Return [X, Y] of the center of cell containing provided text 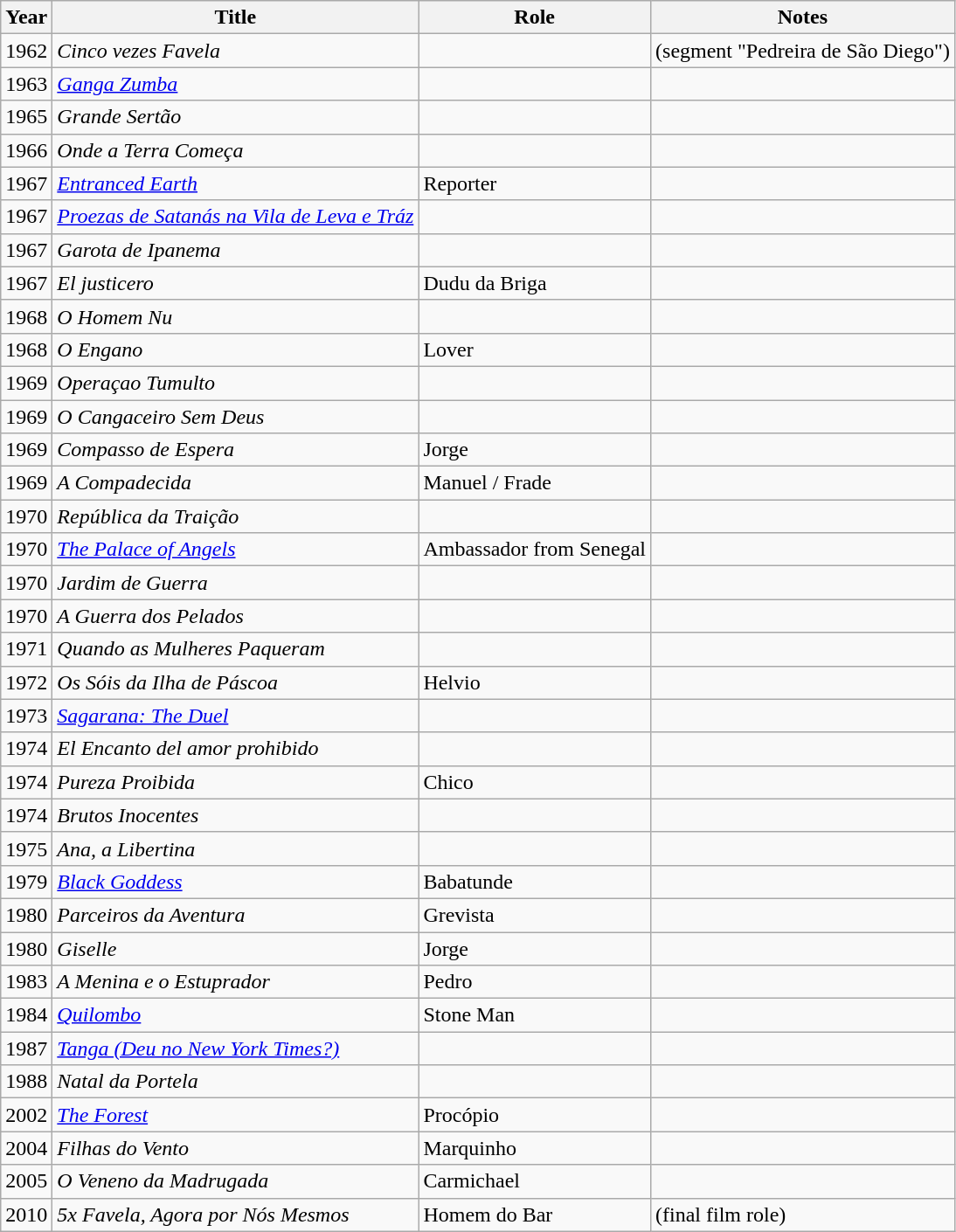
1983 [26, 982]
Onde a Terra Começa [236, 150]
Notes [803, 17]
Reporter [535, 183]
República da Traição [236, 516]
Cinco vezes Favela [236, 51]
Chico [535, 782]
Pedro [535, 982]
O Engano [236, 350]
Grevista [535, 915]
Tanga (Deu no New York Times?) [236, 1049]
Entranced Earth [236, 183]
Parceiros da Aventura [236, 915]
1965 [26, 117]
(final film role) [803, 1215]
Title [236, 17]
1988 [26, 1082]
Giselle [236, 948]
Lover [535, 350]
A Compadecida [236, 483]
Proezas de Satanás na Vila de Leva e Tráz [236, 217]
Compasso de Espera [236, 450]
5x Favela, Agora por Nós Mesmos [236, 1215]
Manuel / Frade [535, 483]
1962 [26, 51]
Brutos Inocentes [236, 815]
Black Goddess [236, 882]
Helvio [535, 682]
1971 [26, 649]
Stone Man [535, 1015]
Sagarana: The Duel [236, 716]
Quando as Mulheres Paqueram [236, 649]
Ana, a Libertina [236, 848]
Pureza Proibida [236, 782]
2002 [26, 1115]
El Encanto del amor prohibido [236, 749]
O Veneno da Madrugada [236, 1181]
Operaçao Tumulto [236, 383]
2010 [26, 1215]
1963 [26, 84]
Grande Sertão [236, 117]
1966 [26, 150]
Procópio [535, 1115]
O Cangaceiro Sem Deus [236, 417]
1984 [26, 1015]
Dudu da Briga [535, 283]
Filhas do Vento [236, 1148]
1972 [26, 682]
2005 [26, 1181]
(segment "Pedreira de São Diego") [803, 51]
A Guerra dos Pelados [236, 616]
The Palace of Angels [236, 550]
1973 [26, 716]
1987 [26, 1049]
Quilombo [236, 1015]
Os Sóis da Ilha de Páscoa [236, 682]
Jardim de Guerra [236, 583]
Carmichael [535, 1181]
2004 [26, 1148]
Babatunde [535, 882]
Role [535, 17]
Garota de Ipanema [236, 250]
1975 [26, 848]
The Forest [236, 1115]
Marquinho [535, 1148]
A Menina e o Estuprador [236, 982]
Year [26, 17]
Homem do Bar [535, 1215]
Natal da Portela [236, 1082]
1979 [26, 882]
El justicero [236, 283]
O Homem Nu [236, 316]
Ganga Zumba [236, 84]
Ambassador from Senegal [535, 550]
